Capture the cell that displays the provided text and extract its (X, Y) central coordinate. 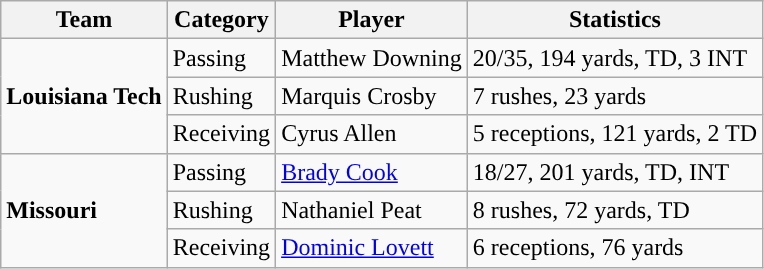
5 receptions, 121 yards, 2 TD (614, 134)
Marquis Crosby (372, 96)
Dominic Lovett (372, 248)
Cyrus Allen (372, 134)
Category (221, 20)
Player (372, 20)
Nathaniel Peat (372, 210)
Missouri (84, 210)
Brady Cook (372, 172)
Statistics (614, 20)
8 rushes, 72 yards, TD (614, 210)
Matthew Downing (372, 58)
18/27, 201 yards, TD, INT (614, 172)
6 receptions, 76 yards (614, 248)
7 rushes, 23 yards (614, 96)
Louisiana Tech (84, 96)
Team (84, 20)
20/35, 194 yards, TD, 3 INT (614, 58)
